Determine the [X, Y] coordinate at the center of the cell enclosing the given text.  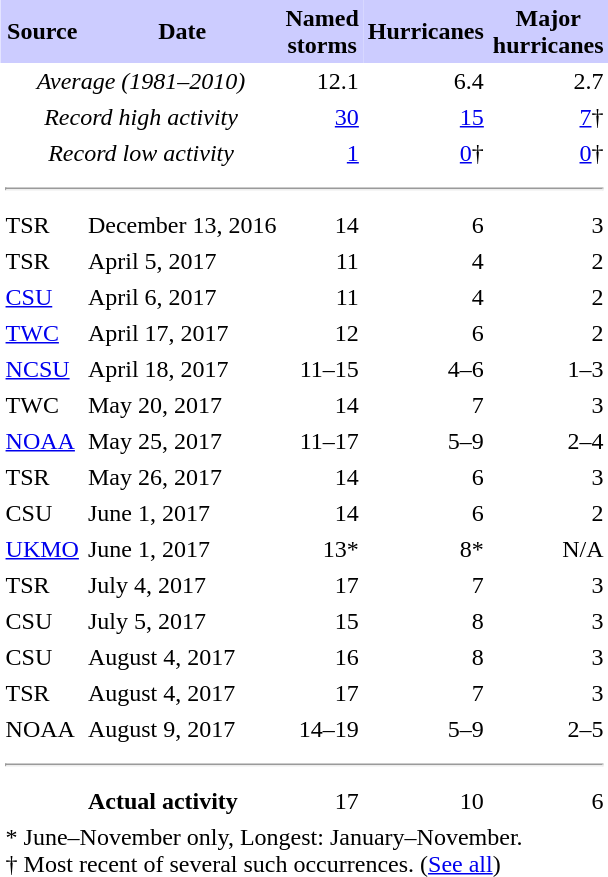
7† [548, 117]
Namedstorms [322, 32]
April 17, 2017 [182, 333]
Record high activity [141, 117]
8* [426, 549]
Record low activity [141, 153]
6.4 [426, 81]
30 [322, 117]
May 26, 2017 [182, 477]
1–3 [548, 369]
Average (1981–2010) [141, 81]
10 [426, 801]
April 5, 2017 [182, 261]
N/A [548, 549]
2–5 [548, 729]
1 [322, 153]
May 25, 2017 [182, 441]
13* [322, 549]
UKMO [42, 549]
Actual activity [182, 801]
11–17 [322, 441]
Source [42, 32]
August 9, 2017 [182, 729]
NCSU [42, 369]
Hurricanes [426, 32]
11–15 [322, 369]
December 13, 2016 [182, 225]
14–19 [322, 729]
4–6 [426, 369]
April 18, 2017 [182, 369]
2–4 [548, 441]
Majorhurricanes [548, 32]
April 6, 2017 [182, 297]
Date [182, 32]
2.7 [548, 81]
12.1 [322, 81]
May 20, 2017 [182, 405]
July 4, 2017 [182, 585]
12 [322, 333]
16 [322, 657]
July 5, 2017 [182, 621]
